Search for the cell housing the specified text and yield its (x, y) center coordinate. 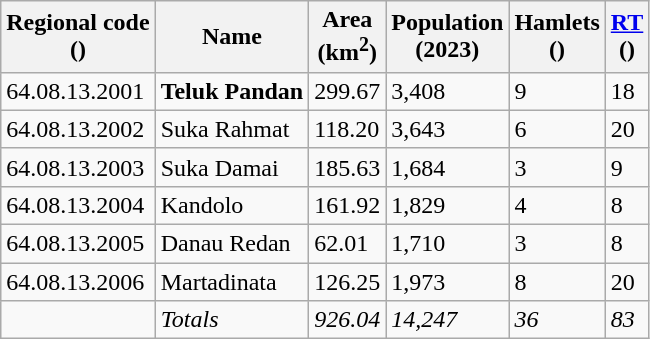
Kandolo (232, 205)
3,643 (448, 129)
Regional code() (78, 37)
Suka Damai (232, 167)
1,829 (448, 205)
64.08.13.2002 (78, 129)
Area (km2) (348, 37)
64.08.13.2006 (78, 282)
64.08.13.2001 (78, 91)
299.67 (348, 91)
Totals (232, 320)
RT () (627, 37)
Hamlets () (557, 37)
926.04 (348, 320)
Teluk Pandan (232, 91)
1,973 (448, 282)
1,684 (448, 167)
126.25 (348, 282)
Martadinata (232, 282)
64.08.13.2003 (78, 167)
83 (627, 320)
161.92 (348, 205)
36 (557, 320)
14,247 (448, 320)
Name (232, 37)
3,408 (448, 91)
185.63 (348, 167)
64.08.13.2005 (78, 244)
64.08.13.2004 (78, 205)
6 (557, 129)
18 (627, 91)
4 (557, 205)
118.20 (348, 129)
Suka Rahmat (232, 129)
1,710 (448, 244)
Population (2023) (448, 37)
62.01 (348, 244)
Danau Redan (232, 244)
